Pinpoint the cell where the given text exists, returning its [X, Y] midpoint coordinate. 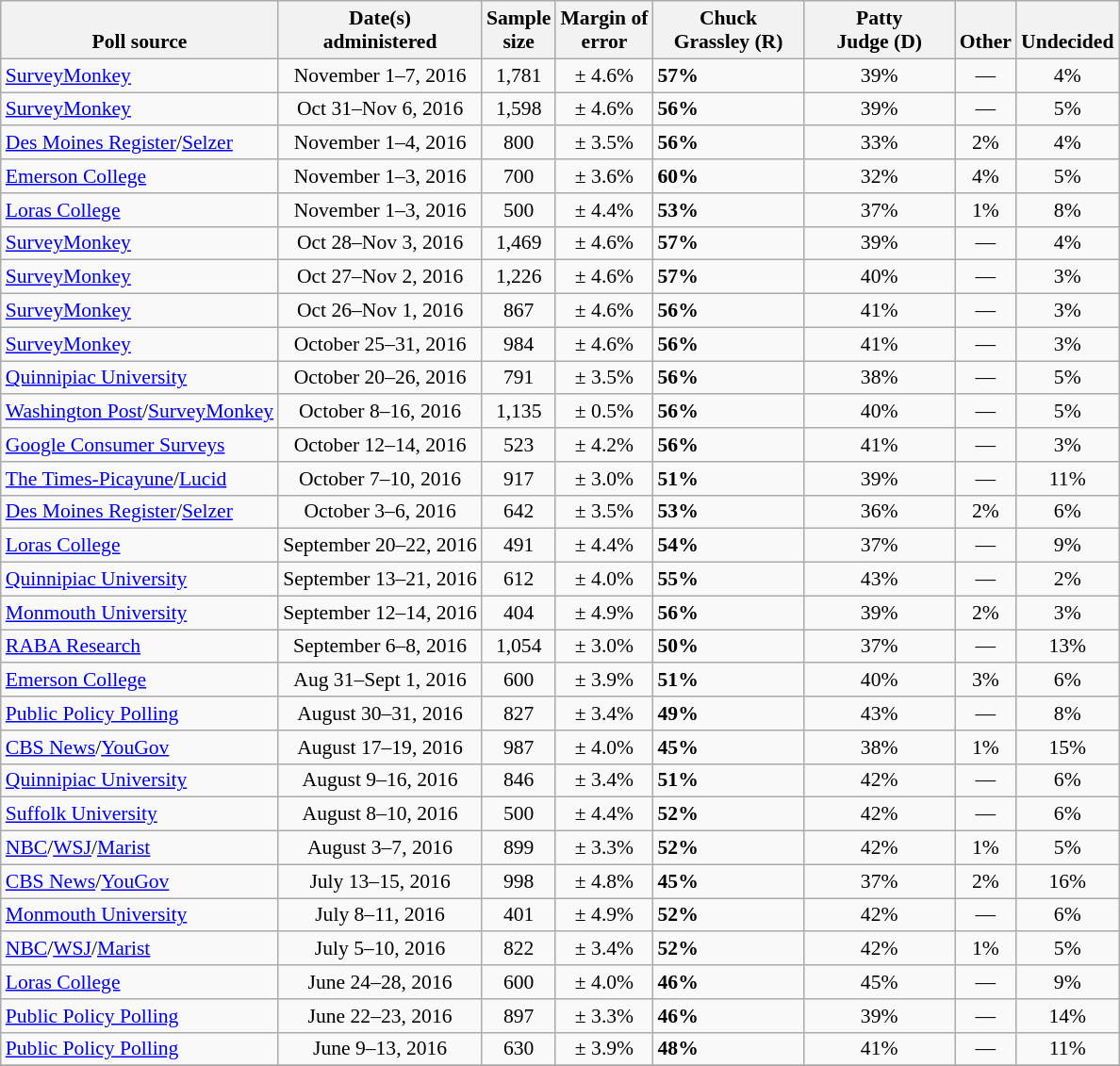
15% [1067, 747]
August 9–16, 2016 [380, 780]
October 8–16, 2016 [380, 412]
1,781 [519, 75]
Washington Post/SurveyMonkey [140, 412]
700 [519, 176]
984 [519, 344]
Samplesize [519, 30]
October 20–26, 2016 [380, 378]
630 [519, 1049]
Oct 26–Nov 1, 2016 [380, 311]
± 4.8% [603, 881]
791 [519, 378]
August 30–31, 2016 [380, 713]
October 12–14, 2016 [380, 445]
ChuckGrassley (R) [728, 30]
Other [986, 30]
55% [728, 580]
Suffolk University [140, 814]
1,226 [519, 277]
PattyJudge (D) [880, 30]
November 1–4, 2016 [380, 143]
± 4.2% [603, 445]
899 [519, 848]
846 [519, 780]
60% [728, 176]
491 [519, 546]
Oct 28–Nov 3, 2016 [380, 243]
Poll source [140, 30]
Oct 27–Nov 2, 2016 [380, 277]
1,598 [519, 109]
June 24–28, 2016 [380, 982]
612 [519, 580]
Margin oferror [603, 30]
August 3–7, 2016 [380, 848]
October 7–10, 2016 [380, 479]
404 [519, 613]
1,135 [519, 412]
Aug 31–Sept 1, 2016 [380, 681]
RABA Research [140, 647]
November 1–7, 2016 [380, 75]
The Times-Picayune/Lucid [140, 479]
± 0.5% [603, 412]
32% [880, 176]
48% [728, 1049]
827 [519, 713]
987 [519, 747]
July 13–15, 2016 [380, 881]
September 13–21, 2016 [380, 580]
September 12–14, 2016 [380, 613]
642 [519, 512]
October 3–6, 2016 [380, 512]
Undecided [1067, 30]
September 20–22, 2016 [380, 546]
September 6–8, 2016 [380, 647]
49% [728, 713]
14% [1067, 1016]
50% [728, 647]
13% [1067, 647]
822 [519, 949]
867 [519, 311]
August 8–10, 2016 [380, 814]
54% [728, 546]
October 25–31, 2016 [380, 344]
Date(s)administered [380, 30]
1,469 [519, 243]
523 [519, 445]
917 [519, 479]
Google Consumer Surveys [140, 445]
897 [519, 1016]
401 [519, 915]
998 [519, 881]
June 9–13, 2016 [380, 1049]
800 [519, 143]
July 8–11, 2016 [380, 915]
June 22–23, 2016 [380, 1016]
± 3.6% [603, 176]
1,054 [519, 647]
Oct 31–Nov 6, 2016 [380, 109]
33% [880, 143]
36% [880, 512]
August 17–19, 2016 [380, 747]
July 5–10, 2016 [380, 949]
16% [1067, 881]
